Find where the given text appears and provide that cell's center as (x, y) coordinate. 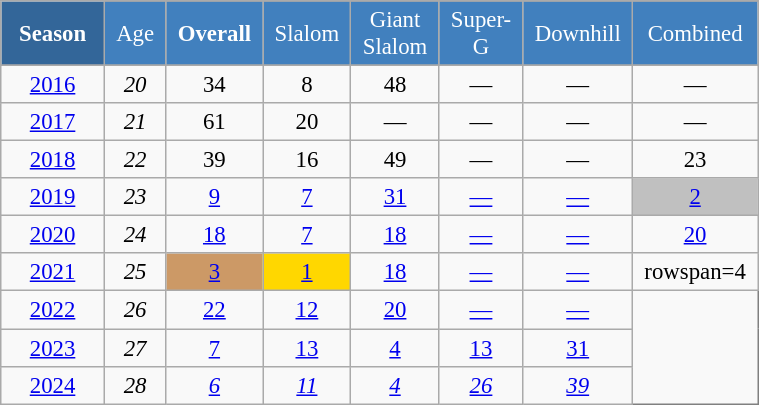
2017 (53, 122)
9 (214, 197)
24 (135, 235)
27 (135, 348)
2023 (53, 348)
2018 (53, 160)
61 (214, 122)
2016 (53, 85)
Slalom (307, 34)
2 (696, 197)
25 (135, 273)
12 (307, 310)
49 (395, 160)
2022 (53, 310)
Combined (696, 34)
48 (395, 85)
Downhill (578, 34)
Season (53, 34)
28 (135, 385)
3 (214, 273)
11 (307, 385)
6 (214, 385)
16 (307, 160)
21 (135, 122)
Super-G (481, 34)
Age (135, 34)
2019 (53, 197)
Overall (214, 34)
rowspan=4 (696, 273)
1 (307, 273)
GiantSlalom (395, 34)
2024 (53, 385)
2021 (53, 273)
34 (214, 85)
2020 (53, 235)
8 (307, 85)
